Output the (X, Y) coordinate of the center of the cell containing the given text.  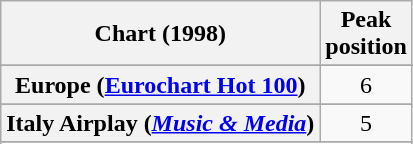
Peakposition (366, 34)
Italy Airplay (Music & Media) (160, 123)
Europe (Eurochart Hot 100) (160, 85)
6 (366, 85)
Chart (1998) (160, 34)
5 (366, 123)
